Search for the cell housing the specified text and yield its [x, y] center coordinate. 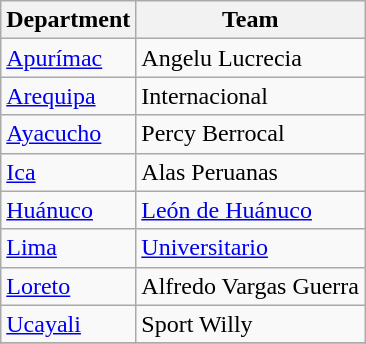
Internacional [250, 96]
Arequipa [68, 96]
Huánuco [68, 210]
Department [68, 20]
Apurímac [68, 58]
Alfredo Vargas Guerra [250, 286]
Angelu Lucrecia [250, 58]
Ucayali [68, 324]
Ica [68, 172]
Percy Berrocal [250, 134]
Loreto [68, 286]
Sport Willy [250, 324]
Lima [68, 248]
León de Huánuco [250, 210]
Universitario [250, 248]
Ayacucho [68, 134]
Team [250, 20]
Alas Peruanas [250, 172]
